For the text-containing cell, return its midpoint in [X, Y] coordinate format. 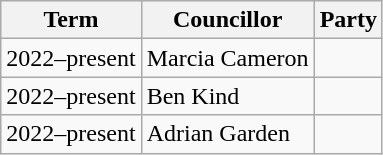
Marcia Cameron [228, 58]
Ben Kind [228, 96]
Term [71, 20]
Party [348, 20]
Adrian Garden [228, 134]
Councillor [228, 20]
